Return [X, Y] of the center of cell containing provided text 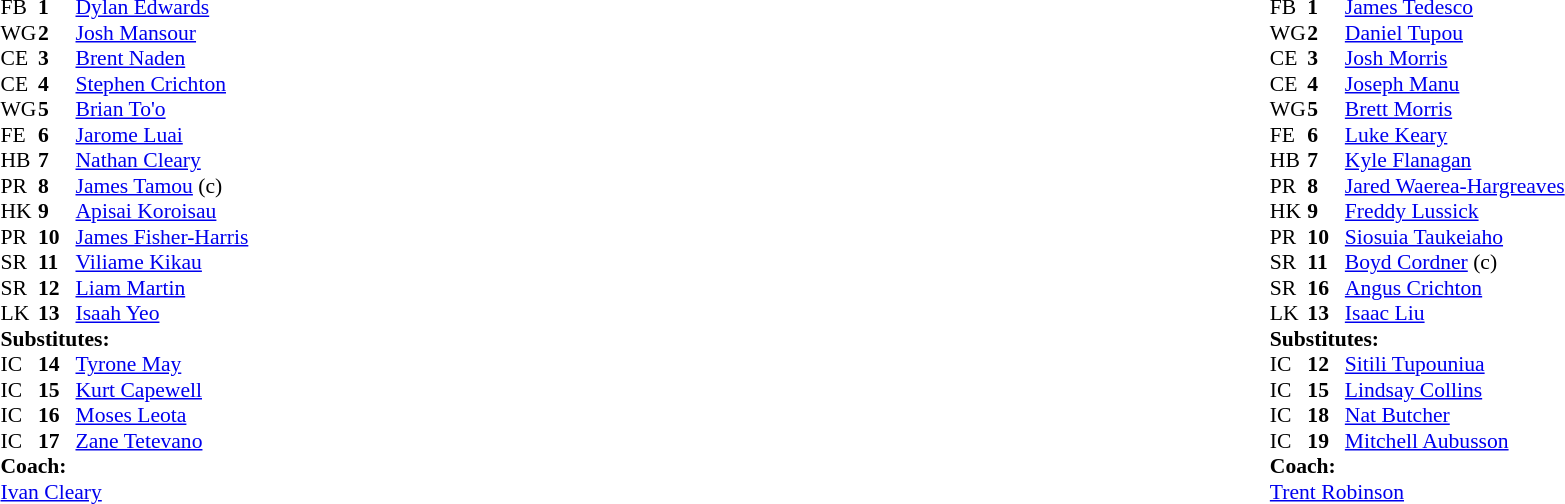
Brian To'o [162, 109]
Jarome Luai [162, 135]
Moses Leota [162, 415]
Joseph Manu [1455, 84]
Josh Morris [1455, 59]
Josh Mansour [162, 33]
James Fisher-Harris [162, 237]
Nat Butcher [1455, 415]
Siosuia Taukeiaho [1455, 237]
Daniel Tupou [1455, 33]
Freddy Lussick [1455, 211]
Zane Tetevano [162, 441]
Luke Keary [1455, 135]
Brett Morris [1455, 109]
Kurt Capewell [162, 390]
Stephen Crichton [162, 84]
Boyd Cordner (c) [1455, 263]
18 [1326, 415]
Tyrone May [162, 365]
14 [57, 365]
Mitchell Aubusson [1455, 441]
James Tamou (c) [162, 186]
Angus Crichton [1455, 288]
Nathan Cleary [162, 161]
Viliame Kikau [162, 263]
Isaah Yeo [162, 313]
Lindsay Collins [1455, 390]
19 [1326, 441]
Brent Naden [162, 59]
17 [57, 441]
Liam Martin [162, 288]
Kyle Flanagan [1455, 161]
Sitili Tupouniua [1455, 365]
Jared Waerea-Hargreaves [1455, 186]
Isaac Liu [1455, 313]
Apisai Koroisau [162, 211]
